Identify which cell holds the provided text, then report its (X, Y) central coordinate. 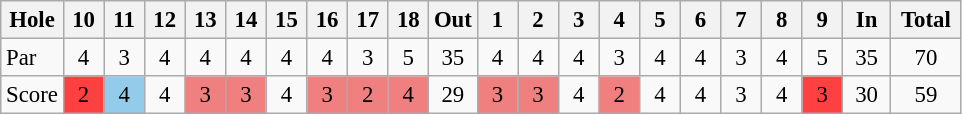
59 (926, 95)
Total (926, 20)
7 (742, 20)
11 (124, 20)
6 (700, 20)
9 (822, 20)
18 (408, 20)
13 (206, 20)
29 (454, 95)
Out (454, 20)
70 (926, 58)
Score (32, 95)
14 (246, 20)
30 (867, 95)
12 (164, 20)
Hole (32, 20)
8 (782, 20)
Par (32, 58)
10 (84, 20)
In (867, 20)
1 (498, 20)
17 (368, 20)
16 (328, 20)
15 (286, 20)
